Detect which cell encompasses the target text, then output its [x, y] center coordinate. 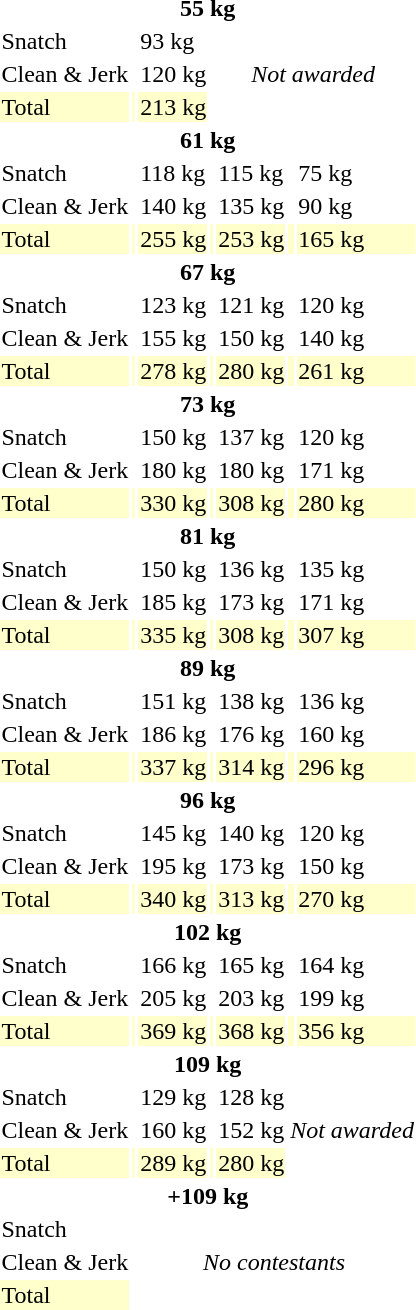
164 kg [356, 965]
129 kg [174, 1097]
289 kg [174, 1163]
186 kg [174, 734]
185 kg [174, 602]
128 kg [252, 1097]
270 kg [356, 899]
118 kg [174, 173]
313 kg [252, 899]
102 kg [208, 932]
261 kg [356, 371]
356 kg [356, 1031]
152 kg [252, 1130]
93 kg [174, 41]
138 kg [252, 701]
109 kg [208, 1064]
89 kg [208, 668]
123 kg [174, 305]
278 kg [174, 371]
255 kg [174, 239]
307 kg [356, 635]
205 kg [174, 998]
90 kg [356, 206]
+109 kg [208, 1196]
155 kg [174, 338]
121 kg [252, 305]
330 kg [174, 503]
67 kg [208, 272]
195 kg [174, 866]
203 kg [252, 998]
314 kg [252, 767]
115 kg [252, 173]
No contestants [274, 1262]
335 kg [174, 635]
151 kg [174, 701]
145 kg [174, 833]
253 kg [252, 239]
176 kg [252, 734]
96 kg [208, 800]
75 kg [356, 173]
213 kg [174, 107]
337 kg [174, 767]
199 kg [356, 998]
296 kg [356, 767]
81 kg [208, 536]
368 kg [252, 1031]
73 kg [208, 404]
369 kg [174, 1031]
137 kg [252, 437]
61 kg [208, 140]
340 kg [174, 899]
166 kg [174, 965]
